Pinpoint the cell where the given text exists, returning its [x, y] midpoint coordinate. 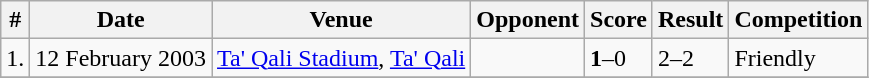
2–2 [690, 58]
1–0 [619, 58]
Result [690, 20]
# [16, 20]
Ta' Qali Stadium, Ta' Qali [342, 58]
Date [121, 20]
12 February 2003 [121, 58]
Opponent [528, 20]
Venue [342, 20]
Competition [798, 20]
Friendly [798, 58]
1. [16, 58]
Score [619, 20]
